Pinpoint the cell where the given text exists, returning its (x, y) midpoint coordinate. 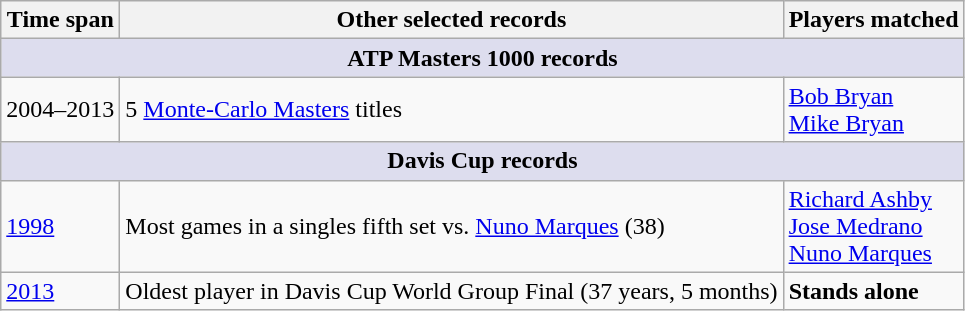
2013 (60, 291)
Oldest player in Davis Cup World Group Final (37 years, 5 months) (452, 291)
Other selected records (452, 20)
Richard AshbyJose MedranoNuno Marques (874, 226)
Time span (60, 20)
5 Monte-Carlo Masters titles (452, 110)
2004–2013 (60, 110)
Davis Cup records (482, 161)
Most games in a singles fifth set vs. Nuno Marques (38) (452, 226)
Stands alone (874, 291)
1998 (60, 226)
Players matched (874, 20)
ATP Masters 1000 records (482, 58)
Bob BryanMike Bryan (874, 110)
